Scan for the cell matching the given text and deliver its (x, y) coordinate at center. 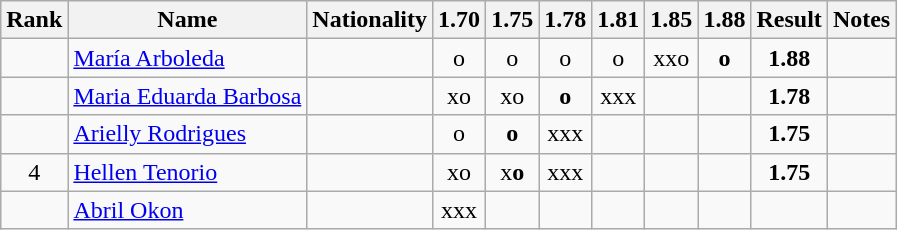
1.81 (618, 20)
1.85 (672, 20)
4 (34, 172)
Notes (861, 20)
María Arboleda (188, 58)
Arielly Rodrigues (188, 134)
Nationality (370, 20)
xxo (672, 58)
Maria Eduarda Barbosa (188, 96)
Hellen Tenorio (188, 172)
Abril Okon (188, 210)
1.70 (460, 20)
Name (188, 20)
Rank (34, 20)
Result (789, 20)
